Scan for the cell matching the given text and deliver its [X, Y] coordinate at center. 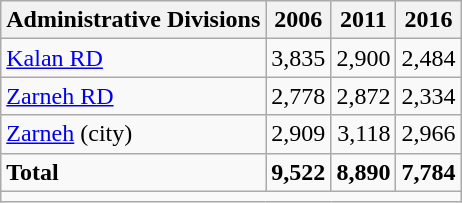
2,909 [298, 134]
8,890 [364, 172]
7,784 [428, 172]
2,484 [428, 58]
2,778 [298, 96]
Total [134, 172]
Zarneh (city) [134, 134]
2011 [364, 20]
3,835 [298, 58]
Kalan RD [134, 58]
9,522 [298, 172]
2006 [298, 20]
2016 [428, 20]
2,334 [428, 96]
2,872 [364, 96]
2,966 [428, 134]
3,118 [364, 134]
Zarneh RD [134, 96]
Administrative Divisions [134, 20]
2,900 [364, 58]
